Determine the [X, Y] coordinate at the center of the cell enclosing the given text.  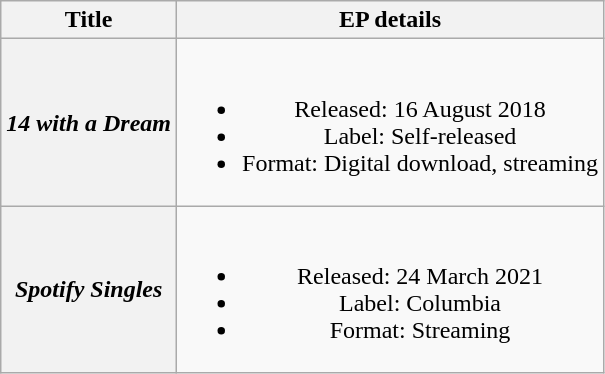
Released: 24 March 2021Label: ColumbiaFormat: Streaming [390, 290]
Released: 16 August 2018Label: Self-releasedFormat: Digital download, streaming [390, 122]
14 with a Dream [89, 122]
EP details [390, 20]
Title [89, 20]
Spotify Singles [89, 290]
